Provide the (X, Y) coordinate of the cell's center where the given text is located.  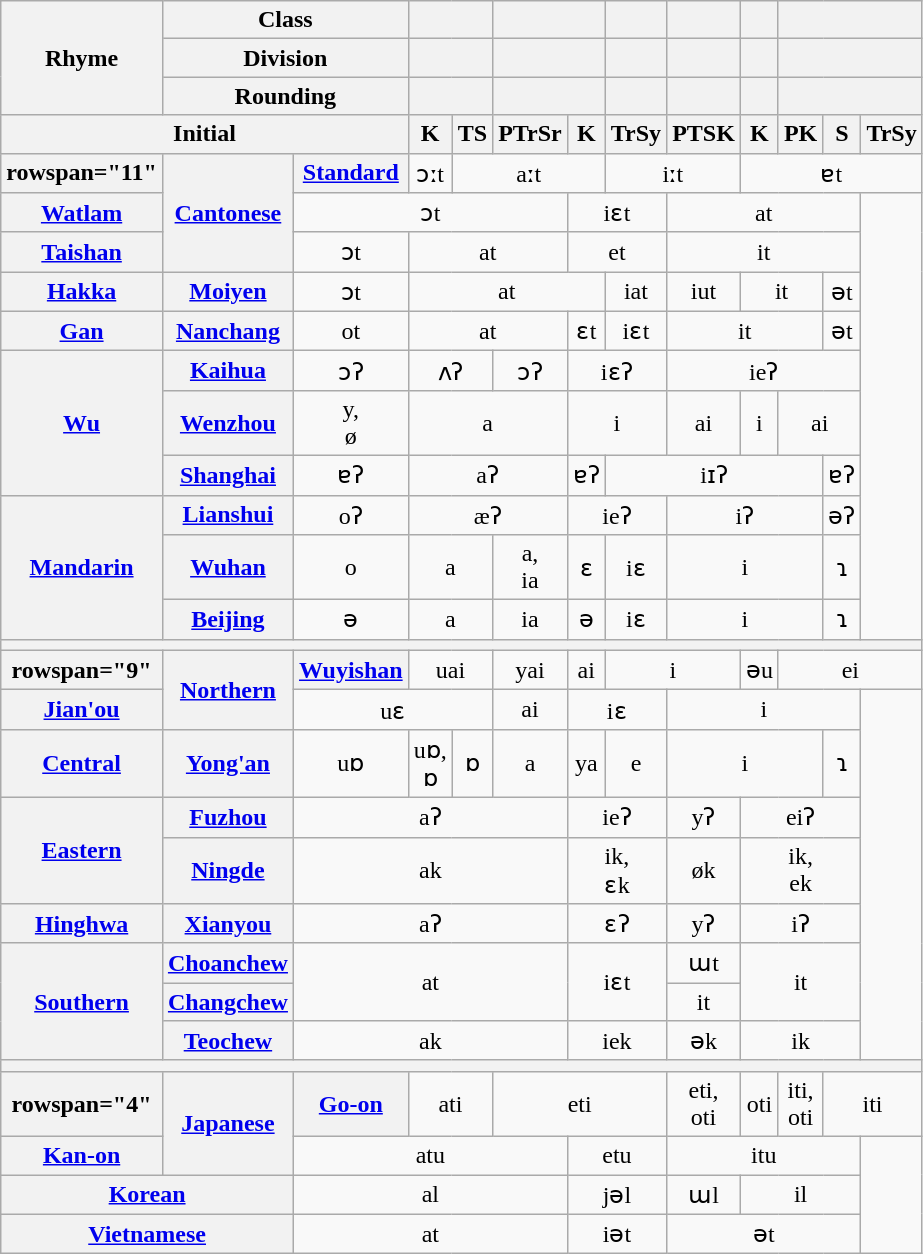
æʔ (488, 515)
Wenzhou (228, 422)
PK (800, 134)
PTSK (704, 134)
jəl (616, 1194)
əu (759, 670)
øk (704, 870)
Xianyou (228, 924)
eti,oti (704, 1104)
ək (704, 1041)
Gan (82, 331)
Watlam (82, 213)
Nanchang (228, 331)
oti (759, 1104)
ɔːt (430, 173)
iɛʔ (616, 371)
Rhyme (82, 58)
Central (82, 763)
Beijing (228, 620)
ia (530, 620)
iti,oti (800, 1104)
rowspan="4" (82, 1104)
Teochew (228, 1041)
Standard (350, 173)
Eastern (82, 850)
uɒ,ɒ (430, 763)
Go-on (350, 1104)
Kan-on (82, 1155)
e (636, 763)
y,ø (350, 422)
Vietnamese (148, 1234)
ya (586, 763)
uɒ (350, 763)
Wuhan (228, 568)
rowspan="9" (82, 670)
uai (450, 670)
ɛʔ (616, 924)
iut (704, 292)
ik,ek (800, 870)
ʌʔ (450, 371)
Mandarin (82, 567)
etu (616, 1155)
PTrSr (530, 134)
iti (872, 1104)
ɯl (704, 1194)
ik (800, 1041)
ei (850, 670)
Moiyen (228, 292)
Taishan (82, 252)
Jian'ou (82, 710)
ɯt (704, 963)
iek (616, 1041)
oʔ (350, 515)
yai (530, 670)
Northern (228, 690)
iɪʔ (714, 475)
TS (472, 134)
et (616, 252)
Initial (204, 134)
rowspan="11" (82, 173)
itu (764, 1155)
eiʔ (800, 817)
Hinghwa (82, 924)
aːt (528, 173)
ɐt (831, 173)
ik,ɛk (616, 870)
Cantonese (228, 212)
Southern (82, 1002)
Division (285, 58)
ɛt (586, 331)
eti (580, 1104)
Changchew (228, 1002)
iːt (672, 173)
al (430, 1194)
Ningde (228, 870)
atu (430, 1155)
uɛ (392, 710)
Shanghai (228, 475)
ɒ (472, 763)
Class (285, 20)
ati (450, 1104)
Choanchew (228, 963)
o (350, 568)
Japanese (228, 1122)
Kaihua (228, 371)
əʔ (842, 515)
S (842, 134)
iət (616, 1234)
Korean (148, 1194)
iat (636, 292)
Yong'an (228, 763)
Lianshui (228, 515)
ot (350, 331)
Fuzhou (228, 817)
a,ia (530, 568)
ɛ (586, 568)
Wuyishan (350, 670)
Hakka (82, 292)
Wu (82, 423)
il (800, 1194)
Rounding (285, 96)
